Detect which cell encompasses the target text, then output its (x, y) center coordinate. 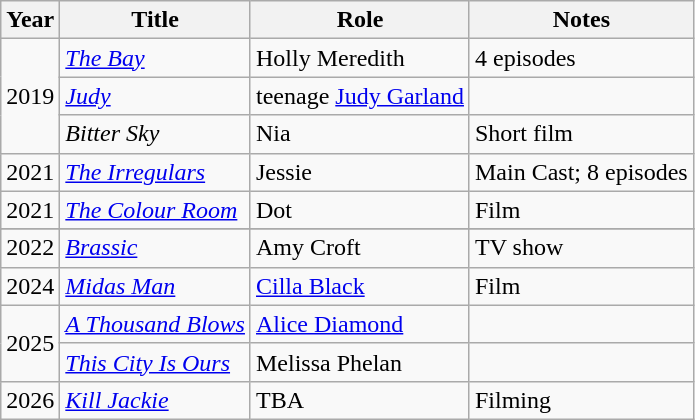
Main Cast; 8 episodes (581, 172)
4 episodes (581, 58)
Role (360, 20)
2025 (30, 343)
Filming (581, 400)
Amy Croft (360, 248)
The Colour Room (156, 210)
Notes (581, 20)
Melissa Phelan (360, 362)
2024 (30, 286)
Brassic (156, 248)
Midas Man (156, 286)
The Bay (156, 58)
Alice Diamond (360, 324)
Dot (360, 210)
Short film (581, 134)
Holly Meredith (360, 58)
Year (30, 20)
A Thousand Blows (156, 324)
Nia (360, 134)
Bitter Sky (156, 134)
2022 (30, 248)
TBA (360, 400)
The Irregulars (156, 172)
Kill Jackie (156, 400)
This City Is Ours (156, 362)
teenage Judy Garland (360, 96)
TV show (581, 248)
2026 (30, 400)
Judy (156, 96)
Jessie (360, 172)
Cilla Black (360, 286)
Title (156, 20)
2019 (30, 96)
